Detect which cell encompasses the target text, then output its [x, y] center coordinate. 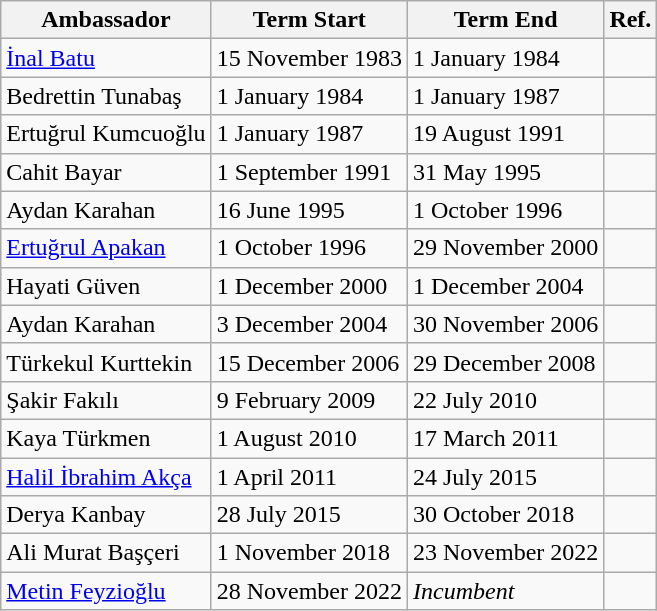
22 July 2010 [505, 400]
1 September 1991 [309, 172]
29 November 2000 [505, 248]
15 November 1983 [309, 58]
Term Start [309, 20]
17 March 2011 [505, 438]
28 November 2022 [309, 591]
1 April 2011 [309, 477]
Bedrettin Tunabaş [106, 96]
Metin Feyzioğlu [106, 591]
23 November 2022 [505, 553]
Halil İbrahim Akça [106, 477]
Kaya Türkmen [106, 438]
Ertuğrul Apakan [106, 248]
Ambassador [106, 20]
Incumbent [505, 591]
3 December 2004 [309, 324]
Term End [505, 20]
16 June 1995 [309, 210]
Hayati Güven [106, 286]
30 November 2006 [505, 324]
1 December 2004 [505, 286]
19 August 1991 [505, 134]
30 October 2018 [505, 515]
1 November 2018 [309, 553]
Ertuğrul Kumcuoğlu [106, 134]
Türkekul Kurttekin [106, 362]
9 February 2009 [309, 400]
Derya Kanbay [106, 515]
29 December 2008 [505, 362]
Şakir Fakılı [106, 400]
Ref. [630, 20]
Ali Murat Başçeri [106, 553]
28 July 2015 [309, 515]
1 December 2000 [309, 286]
31 May 1995 [505, 172]
İnal Batu [106, 58]
24 July 2015 [505, 477]
1 August 2010 [309, 438]
15 December 2006 [309, 362]
Cahit Bayar [106, 172]
